Extract the (x, y) coordinate from the center of the cell holding the provided text.  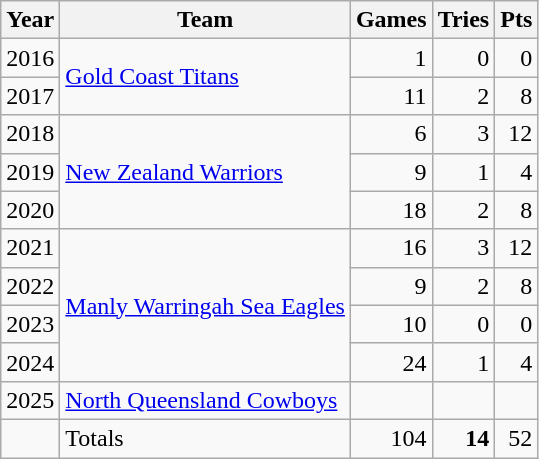
104 (391, 438)
2016 (30, 58)
2021 (30, 248)
2019 (30, 172)
Games (391, 20)
Team (206, 20)
11 (391, 96)
24 (391, 362)
2022 (30, 286)
2020 (30, 210)
6 (391, 134)
New Zealand Warriors (206, 172)
Year (30, 20)
2023 (30, 324)
2025 (30, 400)
2017 (30, 96)
52 (516, 438)
18 (391, 210)
14 (464, 438)
2018 (30, 134)
2024 (30, 362)
Pts (516, 20)
Gold Coast Titans (206, 77)
16 (391, 248)
Totals (206, 438)
10 (391, 324)
Manly Warringah Sea Eagles (206, 305)
Tries (464, 20)
North Queensland Cowboys (206, 400)
